Return (X, Y) of the center of cell containing provided text 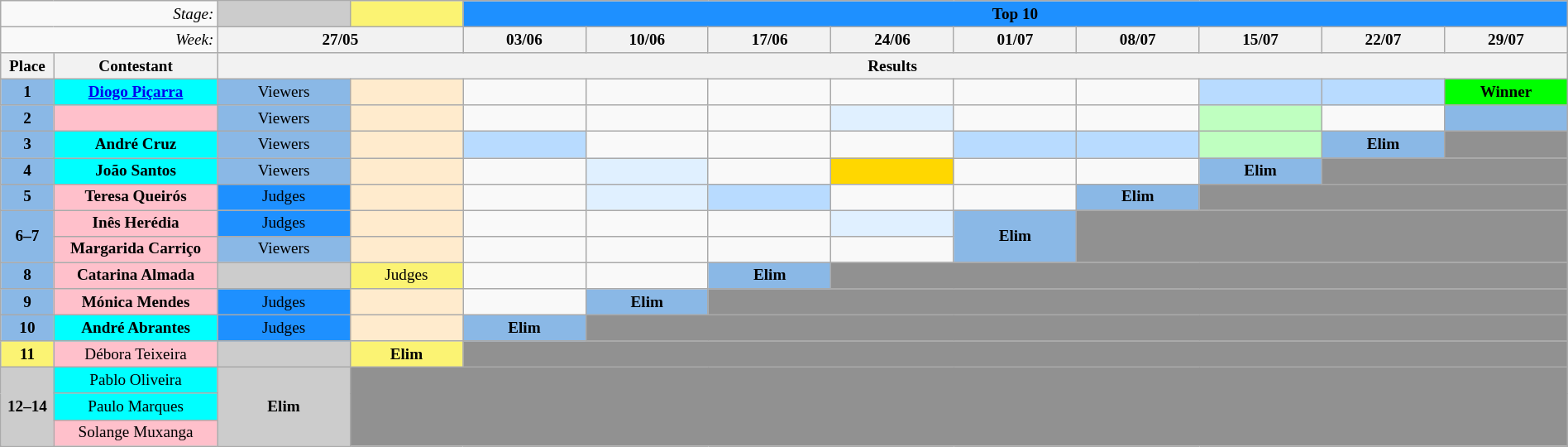
Winner (1507, 92)
8 (27, 276)
08/07 (1138, 40)
André Cruz (136, 145)
Contestant (136, 66)
André Abrantes (136, 328)
Margarida Carriço (136, 249)
24/06 (892, 40)
5 (27, 197)
03/06 (524, 40)
10/06 (647, 40)
6–7 (27, 237)
Mónica Mendes (136, 302)
Stage: (109, 14)
Débora Teixeira (136, 354)
4 (27, 171)
01/07 (1015, 40)
Pablo Oliveira (136, 381)
3 (27, 145)
Solange Muxanga (136, 433)
Results (892, 66)
17/06 (769, 40)
Inês Herédia (136, 223)
Catarina Almada (136, 276)
1 (27, 92)
29/07 (1507, 40)
9 (27, 302)
22/07 (1383, 40)
Diogo Piçarra (136, 92)
Week: (109, 40)
Paulo Marques (136, 406)
Teresa Queirós (136, 197)
10 (27, 328)
15/07 (1260, 40)
Top 10 (1016, 14)
27/05 (341, 40)
11 (27, 354)
2 (27, 118)
12–14 (27, 407)
Place (27, 66)
João Santos (136, 171)
